Scan for the cell matching the given text and deliver its [X, Y] coordinate at center. 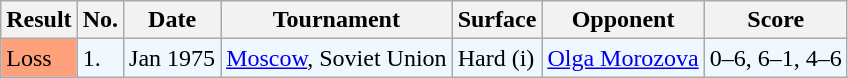
Surface [497, 20]
Result [39, 20]
Loss [39, 58]
Jan 1975 [172, 58]
0–6, 6–1, 4–6 [776, 58]
Date [172, 20]
Opponent [623, 20]
Tournament [337, 20]
1. [100, 58]
Olga Morozova [623, 58]
Moscow, Soviet Union [337, 58]
Score [776, 20]
Hard (i) [497, 58]
No. [100, 20]
